Extract the (X, Y) coordinate from the center of the cell holding the provided text.  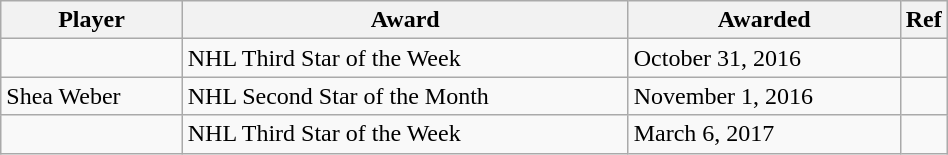
March 6, 2017 (764, 134)
Award (405, 20)
Ref (924, 20)
Player (92, 20)
November 1, 2016 (764, 96)
NHL Second Star of the Month (405, 96)
Awarded (764, 20)
Shea Weber (92, 96)
October 31, 2016 (764, 58)
